Locate the cell with the specified text and output its (x, y) center coordinate. 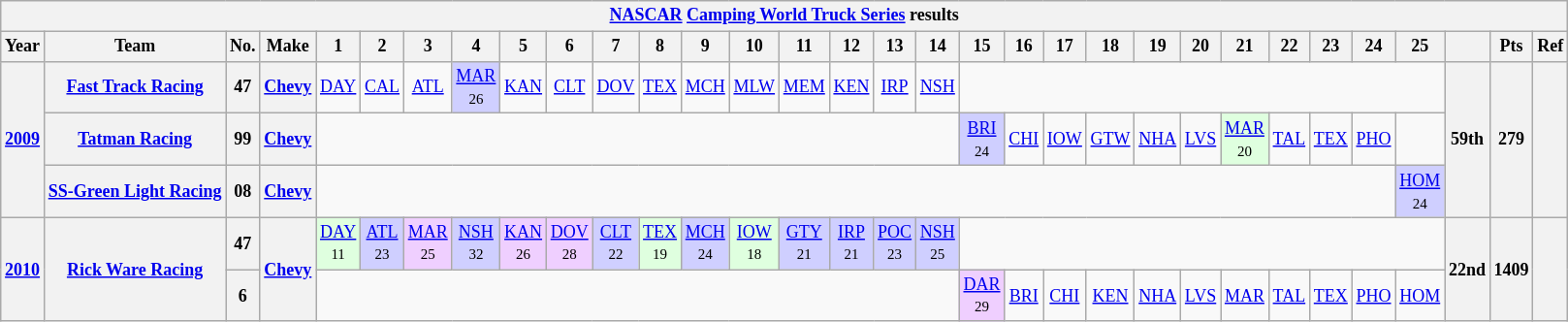
DOV28 (569, 243)
Rick Ware Racing (134, 270)
No. (242, 47)
3 (428, 47)
KAN (524, 87)
IOW (1065, 140)
ATL23 (382, 243)
279 (1511, 140)
Pts (1511, 47)
NSH25 (937, 243)
2 (382, 47)
13 (895, 47)
17 (1065, 47)
Team (134, 47)
MAR (1245, 296)
Year (23, 47)
TEX19 (660, 243)
ATL (428, 87)
GTW (1110, 140)
2010 (23, 270)
CAL (382, 87)
Fast Track Racing (134, 87)
24 (1373, 47)
1409 (1511, 270)
5 (524, 47)
MEM (804, 87)
DAY11 (338, 243)
BRI (1024, 296)
NASCAR Camping World Truck Series results (784, 16)
8 (660, 47)
IRP (895, 87)
IRP21 (851, 243)
7 (616, 47)
KAN26 (524, 243)
IOW18 (754, 243)
BRI24 (981, 140)
HOM24 (1420, 191)
25 (1420, 47)
23 (1330, 47)
NSH32 (476, 243)
1 (338, 47)
12 (851, 47)
MCH (705, 87)
CLT (569, 87)
MAR26 (476, 87)
Tatman Racing (134, 140)
POC23 (895, 243)
18 (1110, 47)
16 (1024, 47)
20 (1200, 47)
08 (242, 191)
CLT22 (616, 243)
21 (1245, 47)
DOV (616, 87)
4 (476, 47)
22 (1289, 47)
MCH24 (705, 243)
Ref (1551, 47)
11 (804, 47)
99 (242, 140)
9 (705, 47)
NSH (937, 87)
15 (981, 47)
HOM (1420, 296)
14 (937, 47)
MAR25 (428, 243)
22nd (1468, 270)
DAR29 (981, 296)
19 (1158, 47)
Make (288, 47)
GTY21 (804, 243)
DAY (338, 87)
MLW (754, 87)
10 (754, 47)
MAR20 (1245, 140)
SS-Green Light Racing (134, 191)
59th (1468, 140)
2009 (23, 140)
